Capture the cell that displays the provided text and extract its [X, Y] central coordinate. 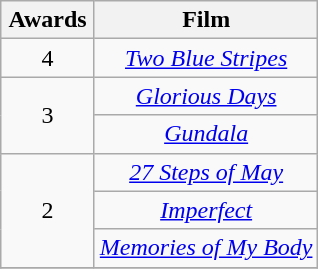
Two Blue Stripes [206, 58]
Film [206, 20]
Gundala [206, 134]
Memories of My Body [206, 248]
Imperfect [206, 210]
Glorious Days [206, 96]
4 [48, 58]
2 [48, 210]
27 Steps of May [206, 172]
3 [48, 115]
Awards [48, 20]
